Capture the cell that displays the provided text and extract its (X, Y) central coordinate. 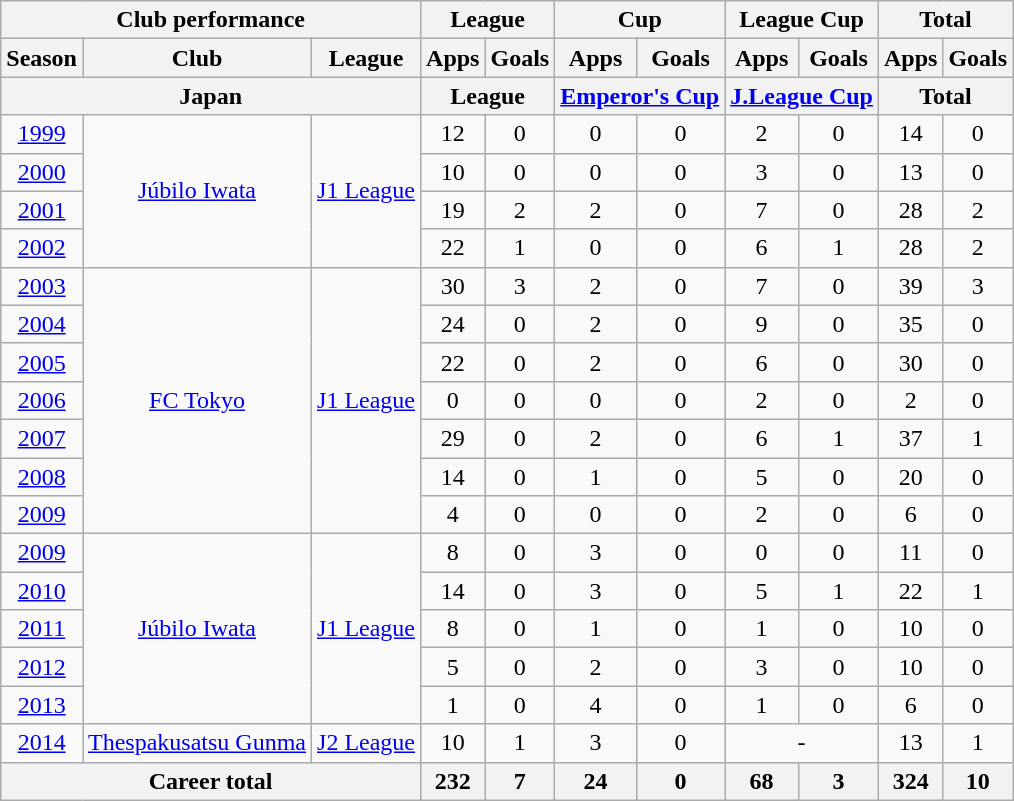
2000 (42, 172)
9 (762, 324)
J.League Cup (802, 96)
- (802, 743)
Club (196, 58)
2010 (42, 591)
1999 (42, 134)
Club performance (211, 20)
2003 (42, 286)
2014 (42, 743)
19 (453, 210)
2008 (42, 477)
J2 League (366, 743)
2004 (42, 324)
232 (453, 781)
2012 (42, 667)
2001 (42, 210)
29 (453, 438)
2007 (42, 438)
11 (910, 553)
12 (453, 134)
Season (42, 58)
2006 (42, 400)
37 (910, 438)
Career total (211, 781)
2002 (42, 248)
20 (910, 477)
FC Tokyo (196, 400)
324 (910, 781)
Emperor's Cup (640, 96)
League Cup (802, 20)
35 (910, 324)
2011 (42, 629)
68 (762, 781)
2005 (42, 362)
Thespakusatsu Gunma (196, 743)
Japan (211, 96)
Cup (640, 20)
39 (910, 286)
2013 (42, 705)
